Extract the (X, Y) coordinate from the center of the cell holding the provided text.  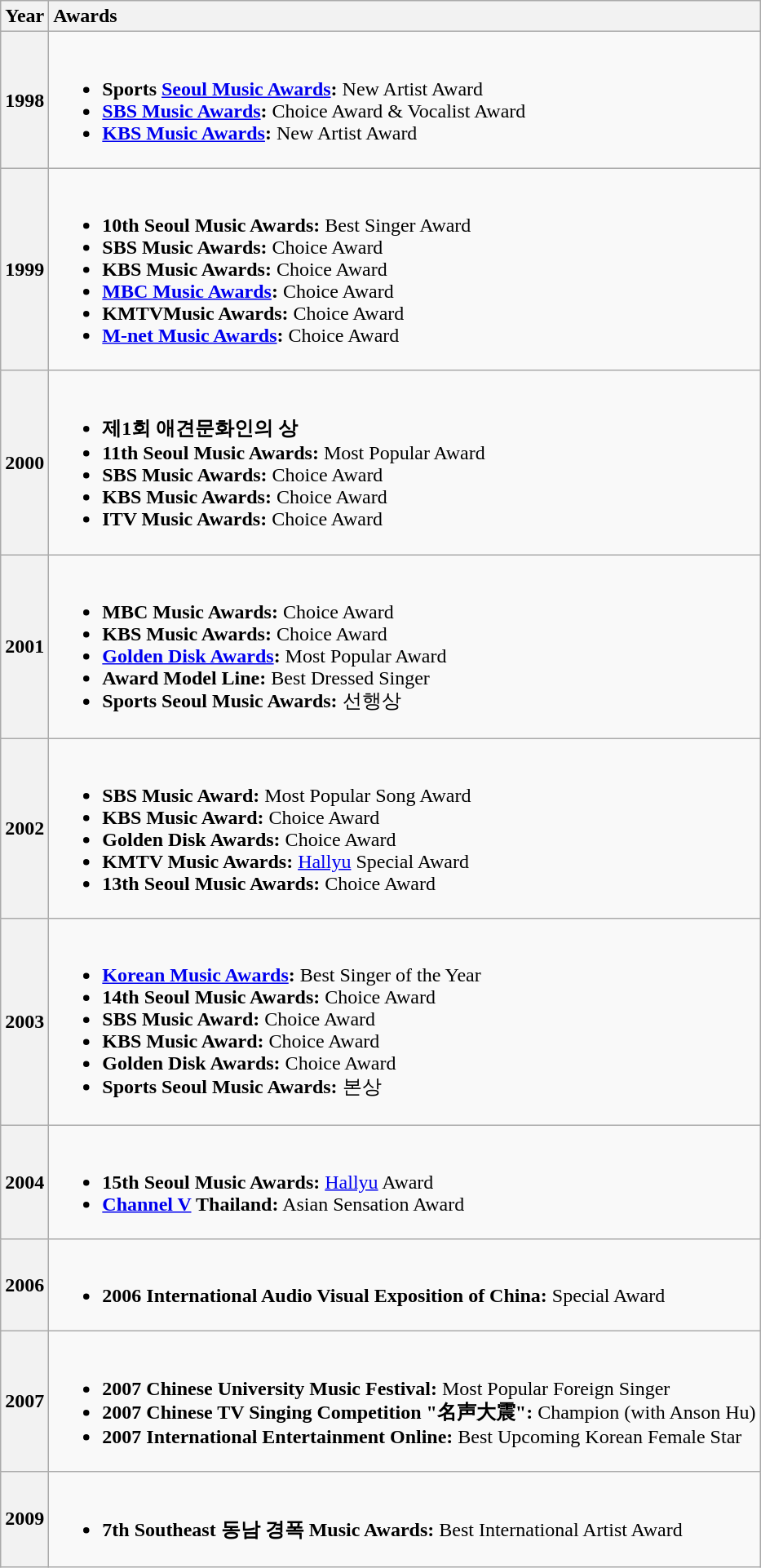
2003 (24, 1021)
Sports Seoul Music Awards: New Artist AwardSBS Music Awards: Choice Award & Vocalist AwardKBS Music Awards: New Artist Award (405, 100)
1999 (24, 269)
15th Seoul Music Awards: Hallyu AwardChannel V Thailand: Asian Sensation Award (405, 1182)
7th Southeast 동남 경폭 Music Awards: Best International Artist Award (405, 1519)
2004 (24, 1182)
2006 (24, 1286)
2007 (24, 1402)
2001 (24, 647)
2006 International Audio Visual Exposition of China: Special Award (405, 1286)
Year (24, 16)
1998 (24, 100)
2000 (24, 463)
2002 (24, 829)
Awards (405, 16)
제1회 애견문화인의 상11th Seoul Music Awards: Most Popular AwardSBS Music Awards: Choice AwardKBS Music Awards: Choice AwardITV Music Awards: Choice Award (405, 463)
2009 (24, 1519)
